Search for the cell housing the specified text and yield its (x, y) center coordinate. 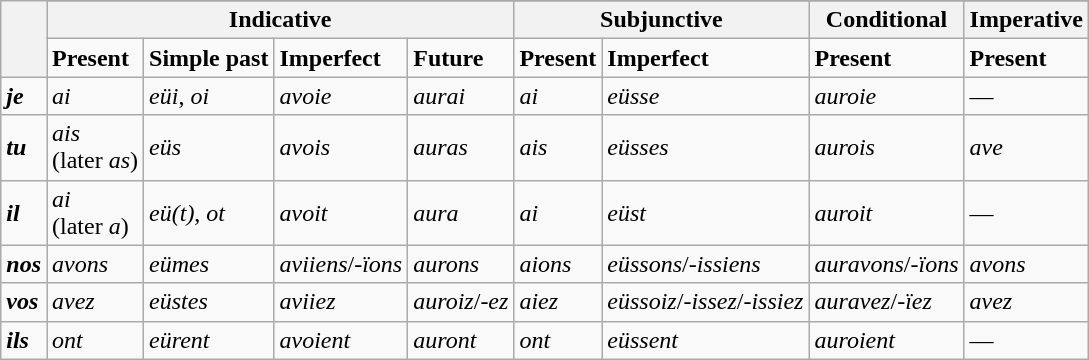
eüssons/-issiens (706, 264)
aviiens/-ïons (341, 264)
auravez/-ïez (886, 302)
avois (341, 148)
avoit (341, 212)
Conditional (886, 20)
auroient (886, 340)
nos (24, 264)
avoie (341, 96)
Imperative (1026, 20)
eüsses (706, 148)
aurois (886, 148)
aions (558, 264)
ais (558, 148)
auroiz/-ez (461, 302)
auras (461, 148)
auravons/-ïons (886, 264)
ai(later a) (94, 212)
Future (461, 58)
ais(later as) (94, 148)
auroie (886, 96)
je (24, 96)
ils (24, 340)
Subjunctive (662, 20)
avoient (341, 340)
tu (24, 148)
aurai (461, 96)
ave (1026, 148)
eüssent (706, 340)
auroit (886, 212)
aurons (461, 264)
eüi, oi (209, 96)
aura (461, 212)
eü(t), ot (209, 212)
eüstes (209, 302)
eümes (209, 264)
eüsse (706, 96)
il (24, 212)
eüssoiz/-issez/-issiez (706, 302)
vos (24, 302)
eüs (209, 148)
aviiez (341, 302)
eüst (706, 212)
Simple past (209, 58)
Indicative (280, 20)
eürent (209, 340)
auront (461, 340)
aiez (558, 302)
